Determine the (X, Y) coordinate at the center of the cell enclosing the given text.  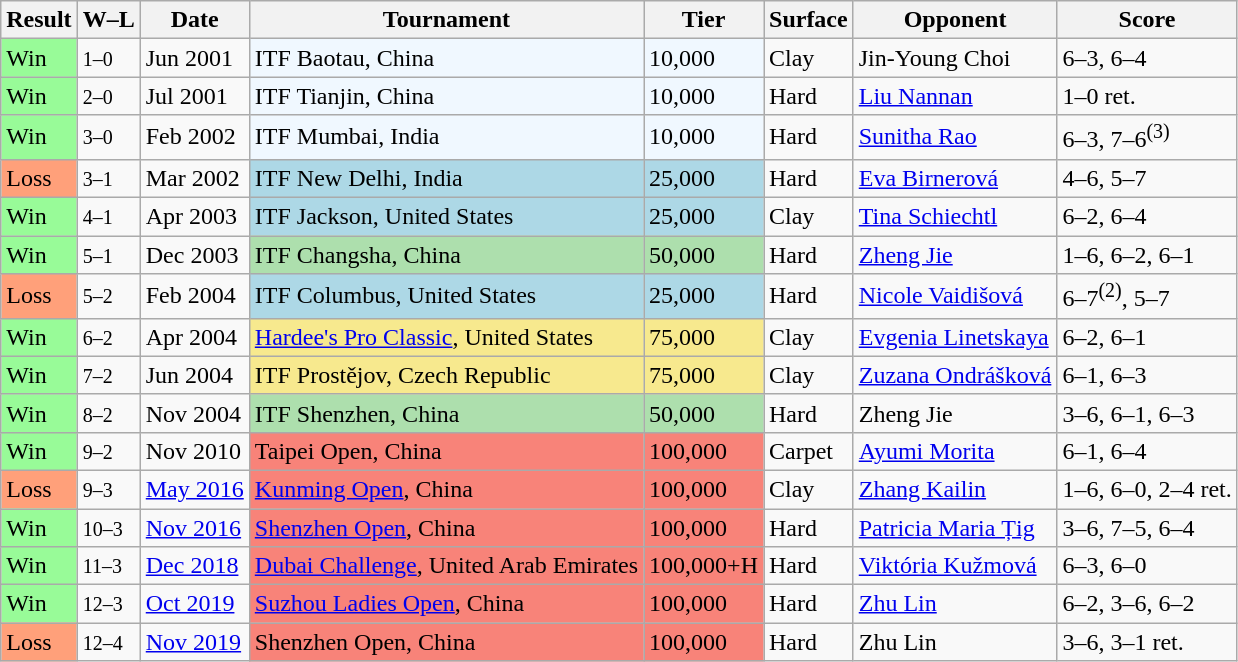
3–6, 3–1 ret. (1147, 642)
1–6, 6–0, 2–4 ret. (1147, 489)
3–1 (108, 178)
7–2 (108, 375)
Jun 2001 (194, 58)
Taipei Open, China (446, 451)
Zuzana Ondrášková (955, 375)
ITF Columbus, United States (446, 296)
Tournament (446, 20)
Dec 2018 (194, 566)
Nov 2010 (194, 451)
5–2 (108, 296)
Apr 2003 (194, 217)
6–2, 6–1 (1147, 337)
12–4 (108, 642)
1–0 (108, 58)
6–1, 6–3 (1147, 375)
6–2, 3–6, 6–2 (1147, 604)
Dubai Challenge, United Arab Emirates (446, 566)
11–3 (108, 566)
4–1 (108, 217)
Nicole Vaidišová (955, 296)
ITF Shenzhen, China (446, 413)
Nov 2016 (194, 528)
Ayumi Morita (955, 451)
ITF Changsha, China (446, 255)
6–2 (108, 337)
Oct 2019 (194, 604)
2–0 (108, 96)
Sunitha Rao (955, 138)
Tier (704, 20)
100,000+H (704, 566)
ITF New Delhi, India (446, 178)
Viktória Kužmová (955, 566)
Nov 2019 (194, 642)
1–6, 6–2, 6–1 (1147, 255)
W–L (108, 20)
Result (39, 20)
6–7(2), 5–7 (1147, 296)
Dec 2003 (194, 255)
Suzhou Ladies Open, China (446, 604)
Kunming Open, China (446, 489)
ITF Jackson, United States (446, 217)
Opponent (955, 20)
12–3 (108, 604)
ITF Baotau, China (446, 58)
Score (1147, 20)
ITF Mumbai, India (446, 138)
Mar 2002 (194, 178)
Jun 2004 (194, 375)
6–3, 6–4 (1147, 58)
Eva Birnerová (955, 178)
5–1 (108, 255)
9–2 (108, 451)
1–0 ret. (1147, 96)
6–3, 7–6(3) (1147, 138)
Feb 2002 (194, 138)
6–3, 6–0 (1147, 566)
Apr 2004 (194, 337)
ITF Prostějov, Czech Republic (446, 375)
Jin-Young Choi (955, 58)
Zhang Kailin (955, 489)
3–6, 7–5, 6–4 (1147, 528)
3–0 (108, 138)
May 2016 (194, 489)
Liu Nannan (955, 96)
4–6, 5–7 (1147, 178)
3–6, 6–1, 6–3 (1147, 413)
Nov 2004 (194, 413)
Patricia Maria Țig (955, 528)
Carpet (809, 451)
8–2 (108, 413)
Evgenia Linetskaya (955, 337)
10–3 (108, 528)
9–3 (108, 489)
Surface (809, 20)
Jul 2001 (194, 96)
Date (194, 20)
6–1, 6–4 (1147, 451)
Hardee's Pro Classic, United States (446, 337)
Feb 2004 (194, 296)
6–2, 6–4 (1147, 217)
ITF Tianjin, China (446, 96)
Tina Schiechtl (955, 217)
